Extract the (X, Y) coordinate from the center of the cell holding the provided text.  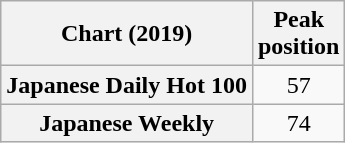
57 (298, 85)
Peakposition (298, 34)
Japanese Daily Hot 100 (127, 85)
Chart (2019) (127, 34)
74 (298, 123)
Japanese Weekly (127, 123)
